Return [x, y] of the center of cell containing provided text 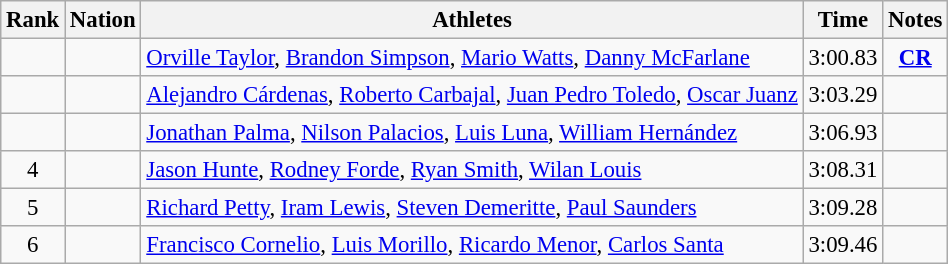
3:00.83 [843, 58]
Richard Petty, Iram Lewis, Steven Demeritte, Paul Saunders [472, 208]
Alejandro Cárdenas, Roberto Carbajal, Juan Pedro Toledo, Oscar Juanz [472, 95]
3:09.46 [843, 245]
Notes [916, 20]
Orville Taylor, Brandon Simpson, Mario Watts, Danny McFarlane [472, 58]
Nation [103, 20]
3:03.29 [843, 95]
5 [33, 208]
4 [33, 170]
Francisco Cornelio, Luis Morillo, Ricardo Menor, Carlos Santa [472, 245]
Jason Hunte, Rodney Forde, Ryan Smith, Wilan Louis [472, 170]
Athletes [472, 20]
Rank [33, 20]
3:08.31 [843, 170]
Jonathan Palma, Nilson Palacios, Luis Luna, William Hernández [472, 133]
6 [33, 245]
Time [843, 20]
3:06.93 [843, 133]
3:09.28 [843, 208]
CR [916, 58]
